Return (x, y) of the center of cell containing provided text 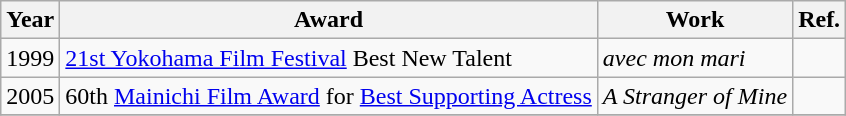
avec mon mari (694, 58)
Award (329, 20)
A Stranger of Mine (694, 96)
Year (30, 20)
1999 (30, 58)
21st Yokohama Film Festival Best New Talent (329, 58)
Ref. (820, 20)
60th Mainichi Film Award for Best Supporting Actress (329, 96)
Work (694, 20)
2005 (30, 96)
